From the cell containing the given text, extract its center point as (x, y) coordinate. 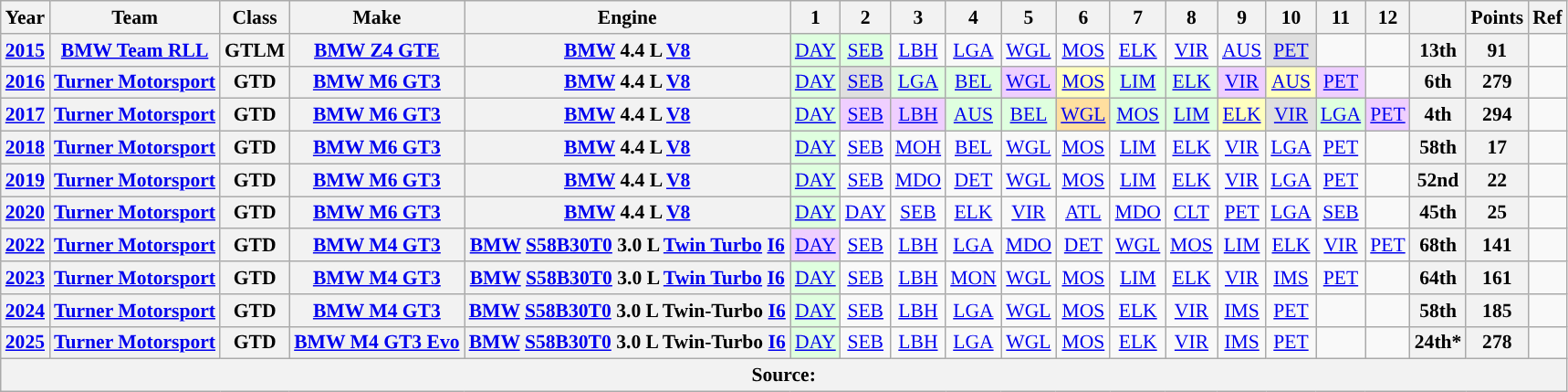
6 (1082, 17)
11 (1341, 17)
91 (1497, 50)
5 (1030, 17)
2018 (26, 148)
Engine (628, 17)
13th (1438, 50)
2016 (26, 82)
2015 (26, 50)
10 (1291, 17)
Source: (784, 376)
8 (1192, 17)
161 (1497, 278)
2019 (26, 180)
Make (376, 17)
12 (1387, 17)
MON (973, 278)
141 (1497, 246)
BMW Team RLL (135, 50)
24th* (1438, 343)
GTLM (255, 50)
22 (1497, 180)
52nd (1438, 180)
3 (918, 17)
2024 (26, 311)
4th (1438, 115)
7 (1137, 17)
279 (1497, 82)
ATL (1082, 213)
2017 (26, 115)
17 (1497, 148)
2 (865, 17)
Ref (1547, 17)
CLT (1192, 213)
2023 (26, 278)
2025 (26, 343)
4 (973, 17)
2020 (26, 213)
294 (1497, 115)
Team (135, 17)
BMW M4 GT3 Evo (376, 343)
Class (255, 17)
68th (1438, 246)
Year (26, 17)
9 (1241, 17)
Points (1497, 17)
1 (816, 17)
64th (1438, 278)
MOH (918, 148)
2022 (26, 246)
185 (1497, 311)
278 (1497, 343)
BMW Z4 GTE (376, 50)
45th (1438, 213)
25 (1497, 213)
6th (1438, 82)
